Provide the [X, Y] coordinate of the cell's center where the given text is located.  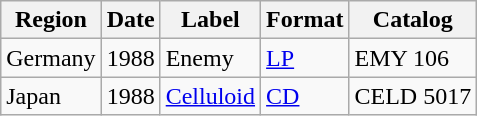
Enemy [210, 58]
LP [305, 58]
Germany [51, 58]
Format [305, 20]
Celluloid [210, 96]
EMY 106 [413, 58]
Date [130, 20]
Japan [51, 96]
CD [305, 96]
Region [51, 20]
Label [210, 20]
CELD 5017 [413, 96]
Catalog [413, 20]
